Return the (X, Y) coordinate for the center point of the cell that contains the specified text.  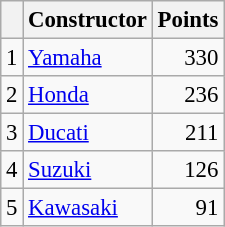
Kawasaki (88, 208)
4 (12, 170)
211 (188, 133)
Points (188, 20)
2 (12, 95)
3 (12, 133)
Ducati (88, 133)
91 (188, 208)
1 (12, 58)
Suzuki (88, 170)
236 (188, 95)
Honda (88, 95)
5 (12, 208)
Constructor (88, 20)
Yamaha (88, 58)
330 (188, 58)
126 (188, 170)
